Capture the cell that displays the provided text and extract its [X, Y] central coordinate. 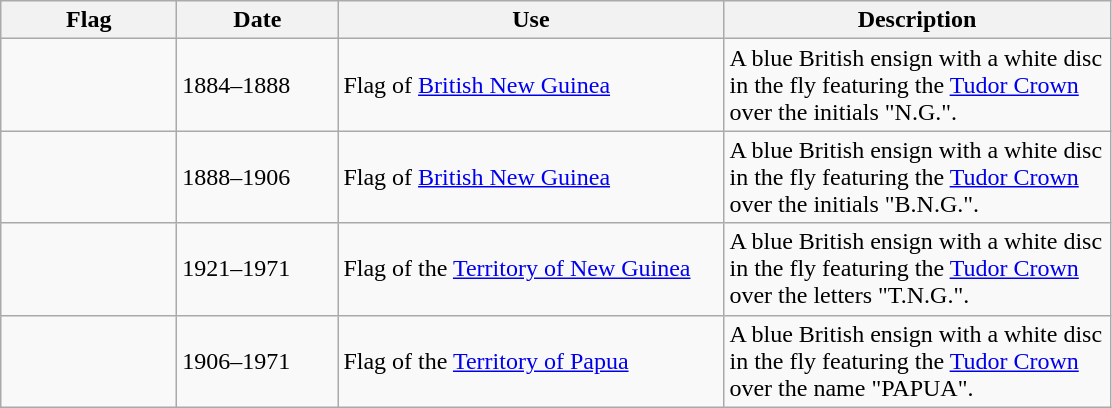
A blue British ensign with a white disc in the fly featuring the Tudor Crown over the initials "N.G.". [917, 85]
Flag of the Territory of New Guinea [531, 269]
A blue British ensign with a white disc in the fly featuring the Tudor Crown over the letters "T.N.G.". [917, 269]
1906–1971 [258, 361]
A blue British ensign with a white disc in the fly featuring the Tudor Crown over the initials "B.N.G.". [917, 177]
Description [917, 20]
Use [531, 20]
1921–1971 [258, 269]
Flag [89, 20]
1884–1888 [258, 85]
1888–1906 [258, 177]
A blue British ensign with a white disc in the fly featuring the Tudor Crown over the name "PAPUA". [917, 361]
Flag of the Territory of Papua [531, 361]
Date [258, 20]
